Search for the cell housing the specified text and yield its (X, Y) center coordinate. 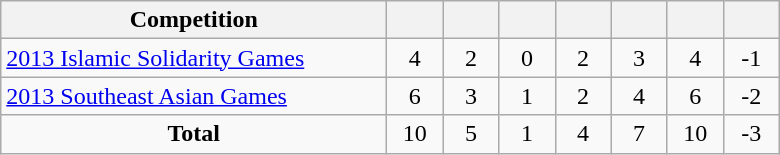
2013 Southeast Asian Games (194, 96)
Total (194, 134)
5 (471, 134)
-2 (751, 96)
-3 (751, 134)
Competition (194, 20)
7 (639, 134)
0 (527, 58)
2013 Islamic Solidarity Games (194, 58)
-1 (751, 58)
